Scan for the cell matching the given text and deliver its (X, Y) coordinate at center. 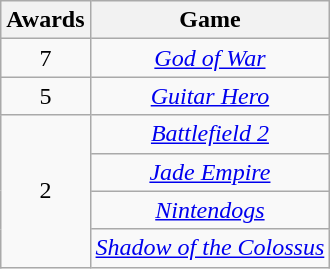
God of War (210, 58)
Nintendogs (210, 210)
Battlefield 2 (210, 134)
Awards (46, 20)
Shadow of the Colossus (210, 248)
Game (210, 20)
2 (46, 191)
Guitar Hero (210, 96)
Jade Empire (210, 172)
7 (46, 58)
5 (46, 96)
